Capture the cell that displays the provided text and extract its (X, Y) central coordinate. 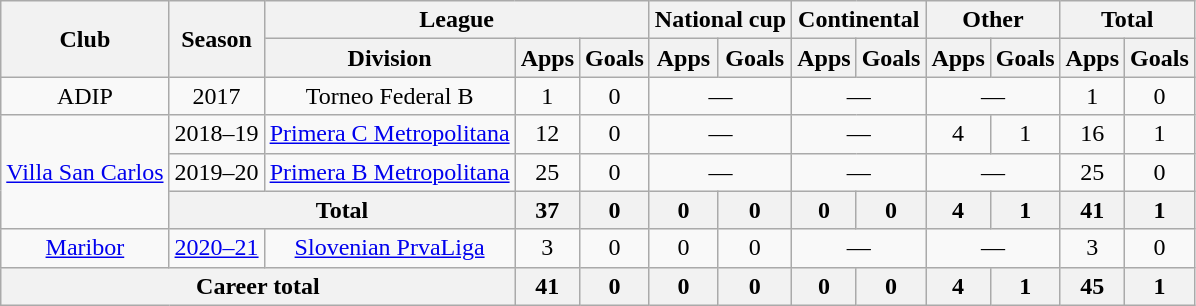
2019–20 (216, 172)
Career total (258, 286)
Division (390, 58)
37 (547, 210)
Other (993, 20)
Primera C Metropolitana (390, 134)
2020–21 (216, 248)
Season (216, 39)
Maribor (85, 248)
12 (547, 134)
Primera B Metropolitana (390, 172)
2017 (216, 96)
Torneo Federal B (390, 96)
League (456, 20)
Club (85, 39)
16 (1092, 134)
Continental (859, 20)
45 (1092, 286)
Slovenian PrvaLiga (390, 248)
National cup (720, 20)
2018–19 (216, 134)
ADIP (85, 96)
Villa San Carlos (85, 172)
